Find where the given text appears and provide that cell's center as (X, Y) coordinate. 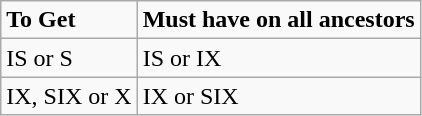
IX or SIX (278, 96)
IX, SIX or X (69, 96)
Must have on all ancestors (278, 20)
IS or S (69, 58)
IS or IX (278, 58)
To Get (69, 20)
